Capture the cell that displays the provided text and extract its (x, y) central coordinate. 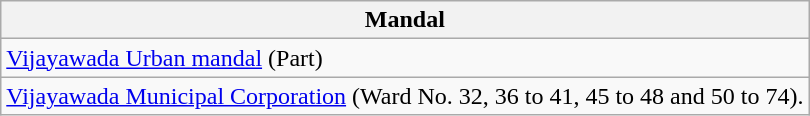
Mandal (405, 20)
Vijayawada Urban mandal (Part) (405, 58)
Vijayawada Municipal Corporation (Ward No. 32, 36 to 41, 45 to 48 and 50 to 74). (405, 96)
